Scan for the cell matching the given text and deliver its (X, Y) coordinate at center. 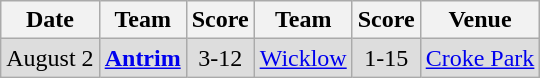
Croke Park (480, 58)
Date (50, 20)
Antrim (142, 58)
1-15 (386, 58)
Wicklow (303, 58)
Venue (480, 20)
August 2 (50, 58)
3-12 (220, 58)
